Output the [x, y] coordinate of the center of the cell containing the given text.  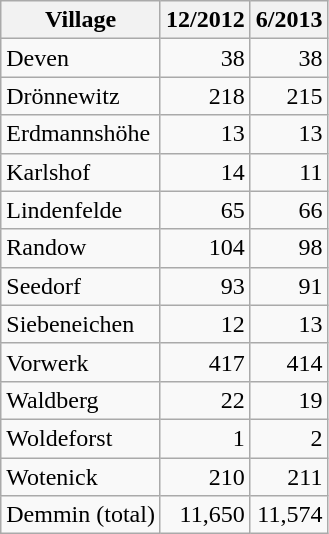
210 [205, 477]
414 [289, 362]
218 [205, 96]
Karlshof [81, 172]
12 [205, 324]
Siebeneichen [81, 324]
Drönnewitz [81, 96]
91 [289, 286]
Seedorf [81, 286]
Lindenfelde [81, 210]
98 [289, 248]
Randow [81, 248]
6/2013 [289, 20]
11,650 [205, 515]
Demmin (total) [81, 515]
Woldeforst [81, 438]
417 [205, 362]
93 [205, 286]
Waldberg [81, 400]
14 [205, 172]
Wotenick [81, 477]
11,574 [289, 515]
215 [289, 96]
19 [289, 400]
Village [81, 20]
66 [289, 210]
65 [205, 210]
Vorwerk [81, 362]
Deven [81, 58]
104 [205, 248]
2 [289, 438]
11 [289, 172]
211 [289, 477]
12/2012 [205, 20]
1 [205, 438]
Erdmannshöhe [81, 134]
22 [205, 400]
